Identify which cell holds the provided text, then report its [X, Y] central coordinate. 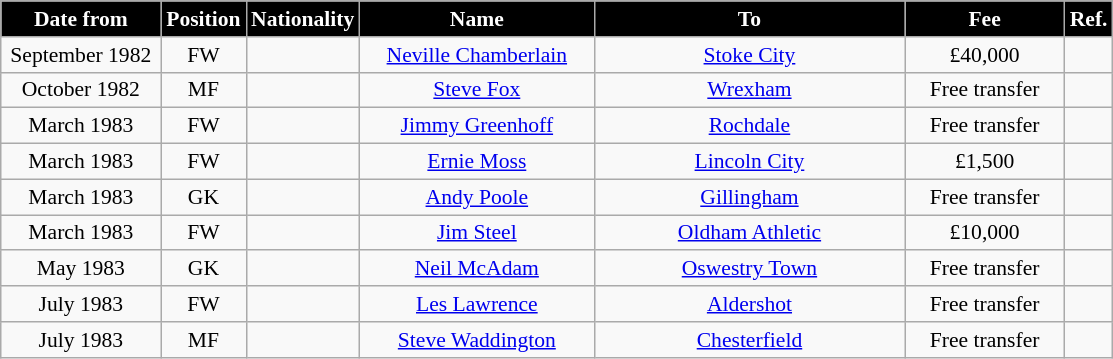
Rochdale [749, 126]
Lincoln City [749, 162]
Oswestry Town [749, 269]
Nationality [302, 19]
Date from [81, 19]
Ernie Moss [476, 162]
Neville Chamberlain [476, 55]
Aldershot [749, 304]
Name [476, 19]
£40,000 [985, 55]
Wrexham [749, 90]
Position [204, 19]
Jim Steel [476, 233]
Neil McAdam [476, 269]
Andy Poole [476, 197]
To [749, 19]
£10,000 [985, 233]
Fee [985, 19]
Stoke City [749, 55]
Les Lawrence [476, 304]
October 1982 [81, 90]
May 1983 [81, 269]
Ref. [1089, 19]
Chesterfield [749, 340]
Oldham Athletic [749, 233]
Steve Fox [476, 90]
Steve Waddington [476, 340]
September 1982 [81, 55]
£1,500 [985, 162]
Gillingham [749, 197]
Jimmy Greenhoff [476, 126]
